Pinpoint the cell where the given text exists, returning its [X, Y] midpoint coordinate. 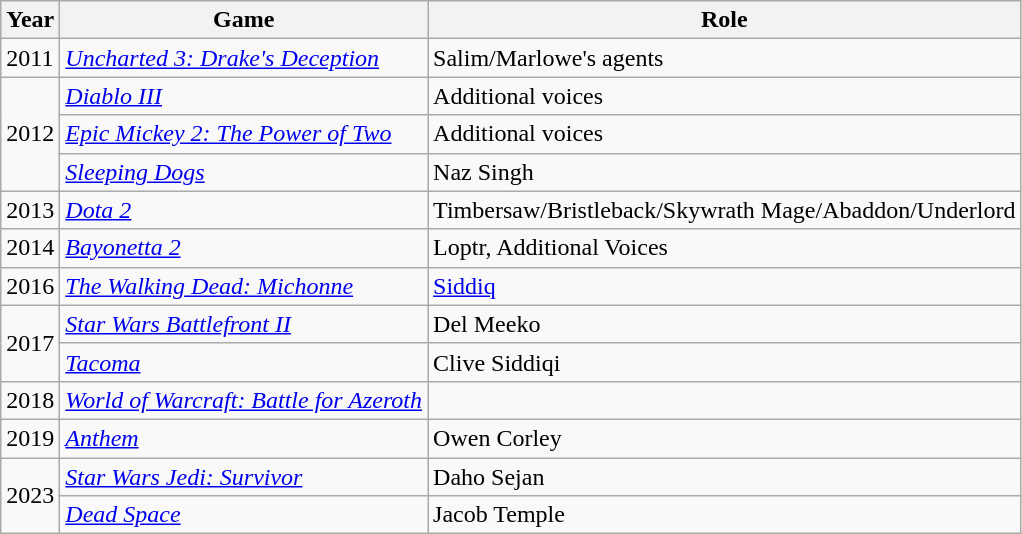
Uncharted 3: Drake's Deception [244, 58]
World of Warcraft: Battle for Azeroth [244, 400]
2016 [30, 286]
Tacoma [244, 362]
Diablo III [244, 96]
Dead Space [244, 515]
Star Wars Jedi: Survivor [244, 477]
The Walking Dead: Michonne [244, 286]
Year [30, 20]
Del Meeko [724, 324]
Salim/Marlowe's agents [724, 58]
Dota 2 [244, 210]
2014 [30, 248]
Epic Mickey 2: The Power of Two [244, 134]
Naz Singh [724, 172]
Clive Siddiqi [724, 362]
Timbersaw/Bristleback/Skywrath Mage/Abaddon/Underlord [724, 210]
Loptr, Additional Voices [724, 248]
Owen Corley [724, 438]
Jacob Temple [724, 515]
Role [724, 20]
2012 [30, 134]
2018 [30, 400]
2011 [30, 58]
2023 [30, 496]
Star Wars Battlefront II [244, 324]
Siddiq [724, 286]
2013 [30, 210]
Game [244, 20]
2017 [30, 343]
2019 [30, 438]
Bayonetta 2 [244, 248]
Anthem [244, 438]
Sleeping Dogs [244, 172]
Daho Sejan [724, 477]
